Determine the (X, Y) coordinate at the center of the cell enclosing the given text.  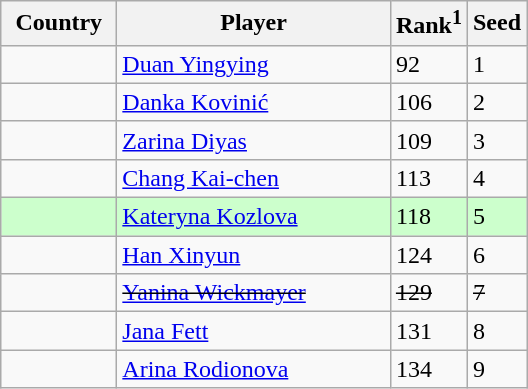
Seed (496, 24)
Chang Kai-chen (254, 178)
2 (496, 102)
Zarina Diyas (254, 140)
Duan Yingying (254, 64)
6 (496, 255)
9 (496, 369)
124 (428, 255)
Kateryna Kozlova (254, 217)
3 (496, 140)
Arina Rodionova (254, 369)
106 (428, 102)
109 (428, 140)
Rank1 (428, 24)
5 (496, 217)
92 (428, 64)
8 (496, 331)
Danka Kovinić (254, 102)
134 (428, 369)
129 (428, 293)
1 (496, 64)
Jana Fett (254, 331)
4 (496, 178)
Han Xinyun (254, 255)
118 (428, 217)
131 (428, 331)
Yanina Wickmayer (254, 293)
Player (254, 24)
7 (496, 293)
113 (428, 178)
Country (59, 24)
